Determine the [x, y] coordinate at the center of the cell enclosing the given text.  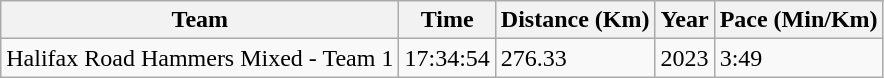
Distance (Km) [575, 20]
Halifax Road Hammers Mixed - Team 1 [200, 58]
17:34:54 [447, 58]
276.33 [575, 58]
3:49 [798, 58]
Pace (Min/Km) [798, 20]
Time [447, 20]
Year [684, 20]
Team [200, 20]
2023 [684, 58]
